From the cell containing the given text, extract its center point as (X, Y) coordinate. 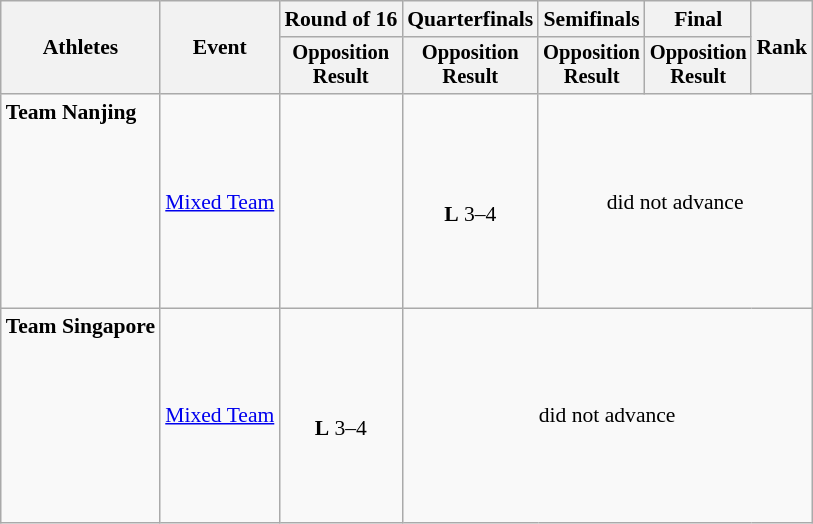
Athletes (80, 48)
Semifinals (592, 19)
Final (698, 19)
Team Singapore (80, 416)
Event (220, 48)
Team Nanjing (80, 201)
Round of 16 (340, 19)
Rank (782, 48)
Quarterfinals (470, 19)
